Return (x, y) of the center of cell containing provided text 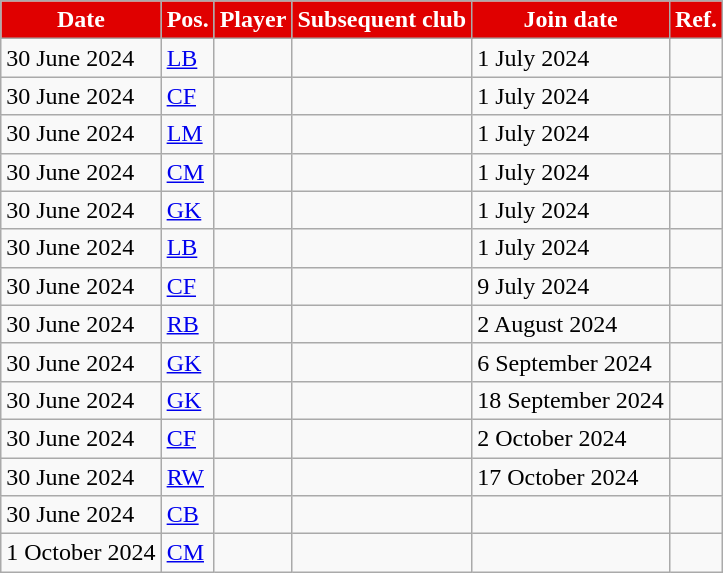
6 September 2024 (571, 362)
RW (188, 477)
2 October 2024 (571, 438)
1 October 2024 (81, 553)
17 October 2024 (571, 477)
Date (81, 20)
RB (188, 324)
CB (188, 515)
18 September 2024 (571, 400)
Subsequent club (382, 20)
LM (188, 134)
Join date (571, 20)
Pos. (188, 20)
9 July 2024 (571, 286)
2 August 2024 (571, 324)
Ref. (696, 20)
Player (253, 20)
